Find where the given text appears and provide that cell's center as [x, y] coordinate. 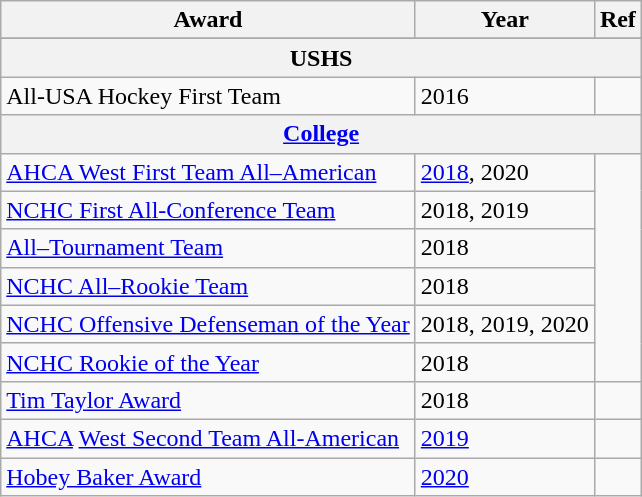
NCHC All–Rookie Team [208, 286]
2020 [504, 477]
Ref [618, 20]
AHCA West First Team All–American [208, 172]
2018, 2020 [504, 172]
College [322, 134]
2016 [504, 96]
Year [504, 20]
2018, 2019, 2020 [504, 324]
NCHC Rookie of the Year [208, 362]
USHS [322, 58]
Award [208, 20]
All–Tournament Team [208, 248]
Tim Taylor Award [208, 400]
2019 [504, 438]
2018, 2019 [504, 210]
NCHC Offensive Defenseman of the Year [208, 324]
Hobey Baker Award [208, 477]
AHCA West Second Team All-American [208, 438]
All-USA Hockey First Team [208, 96]
NCHC First All-Conference Team [208, 210]
